Extract the [x, y] coordinate from the center of the cell holding the provided text.  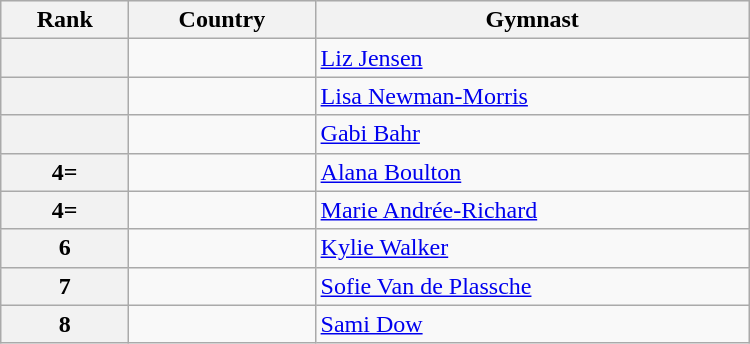
Sofie Van de Plassche [532, 286]
Lisa Newman-Morris [532, 96]
Rank [65, 20]
Marie Andrée-Richard [532, 210]
6 [65, 248]
Sami Dow [532, 324]
Liz Jensen [532, 58]
7 [65, 286]
Alana Boulton [532, 172]
Gymnast [532, 20]
Country [222, 20]
Gabi Bahr [532, 134]
Kylie Walker [532, 248]
8 [65, 324]
